From the cell containing the given text, extract its center point as (x, y) coordinate. 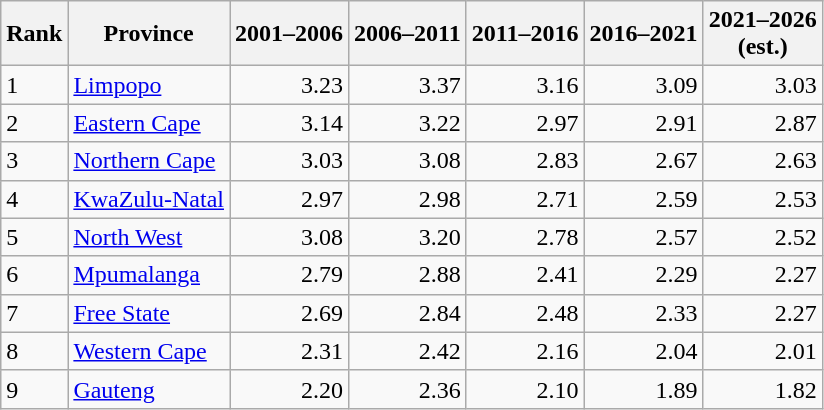
2.01 (762, 351)
2021–2026(est.) (762, 34)
2.52 (762, 237)
North West (149, 237)
2 (34, 123)
2.29 (644, 275)
2001–2006 (290, 34)
2.16 (525, 351)
3 (34, 161)
2.59 (644, 199)
2.71 (525, 199)
2.10 (525, 389)
2.88 (408, 275)
2.36 (408, 389)
2.84 (408, 313)
KwaZulu-Natal (149, 199)
2.57 (644, 237)
3.22 (408, 123)
3.16 (525, 85)
2.53 (762, 199)
Eastern Cape (149, 123)
7 (34, 313)
1.89 (644, 389)
2.98 (408, 199)
3.37 (408, 85)
Gauteng (149, 389)
2.41 (525, 275)
4 (34, 199)
1 (34, 85)
2.78 (525, 237)
Free State (149, 313)
2.69 (290, 313)
2.83 (525, 161)
2.48 (525, 313)
Rank (34, 34)
3.14 (290, 123)
2.42 (408, 351)
9 (34, 389)
2.87 (762, 123)
Mpumalanga (149, 275)
2.33 (644, 313)
2.63 (762, 161)
2.67 (644, 161)
3.20 (408, 237)
2.31 (290, 351)
8 (34, 351)
2.04 (644, 351)
Province (149, 34)
2016–2021 (644, 34)
1.82 (762, 389)
2006–2011 (408, 34)
6 (34, 275)
5 (34, 237)
2.79 (290, 275)
2011–2016 (525, 34)
Limpopo (149, 85)
Northern Cape (149, 161)
3.09 (644, 85)
2.20 (290, 389)
3.23 (290, 85)
Western Cape (149, 351)
2.91 (644, 123)
